Pinpoint the cell where the given text exists, returning its [X, Y] midpoint coordinate. 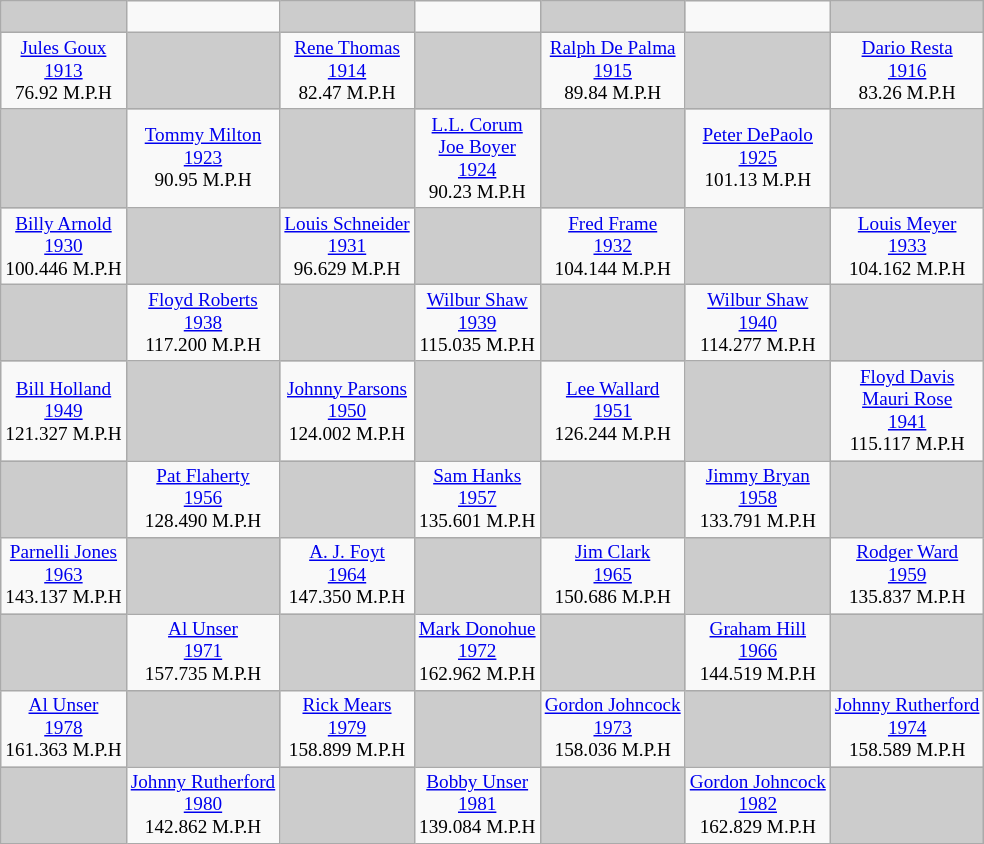
Billy Arnold1930100.446 M.P.H [64, 246]
Peter DePaolo1925101.13 M.P.H [758, 158]
Rodger Ward1959135.837 M.P.H [907, 576]
Bill Holland1949121.327 M.P.H [64, 410]
Rene Thomas191482.47 M.P.H [347, 70]
Gordon Johncock1982162.829 M.P.H [758, 806]
Jim Clark1965150.686 M.P.H [612, 576]
Mark Donohue1972162.962 M.P.H [477, 652]
Wilbur Shaw1939115.035 M.P.H [477, 324]
Floyd DavisMauri Rose1941115.117 M.P.H [907, 410]
Ralph De Palma191589.84 M.P.H [612, 70]
Sam Hanks1957135.601 M.P.H [477, 498]
Johnny Rutherford1980142.862 M.P.H [203, 806]
Dario Resta191683.26 M.P.H [907, 70]
Al Unser1978161.363 M.P.H [64, 728]
L.L. CorumJoe Boyer192490.23 M.P.H [477, 158]
Jimmy Bryan1958133.791 M.P.H [758, 498]
Johnny Rutherford1974158.589 M.P.H [907, 728]
Bobby Unser1981139.084 M.P.H [477, 806]
Louis Schneider193196.629 M.P.H [347, 246]
Lee Wallard1951126.244 M.P.H [612, 410]
Wilbur Shaw1940114.277 M.P.H [758, 324]
Gordon Johncock1973158.036 M.P.H [612, 728]
Rick Mears1979158.899 M.P.H [347, 728]
Louis Meyer1933104.162 M.P.H [907, 246]
Al Unser1971157.735 M.P.H [203, 652]
Pat Flaherty1956128.490 M.P.H [203, 498]
Floyd Roberts1938117.200 M.P.H [203, 324]
Tommy Milton192390.95 M.P.H [203, 158]
Jules Goux191376.92 M.P.H [64, 70]
Fred Frame1932104.144 M.P.H [612, 246]
Johnny Parsons1950124.002 M.P.H [347, 410]
Graham Hill1966144.519 M.P.H [758, 652]
Parnelli Jones1963143.137 M.P.H [64, 576]
A. J. Foyt1964147.350 M.P.H [347, 576]
